Locate the cell with the specified text and output its [X, Y] center coordinate. 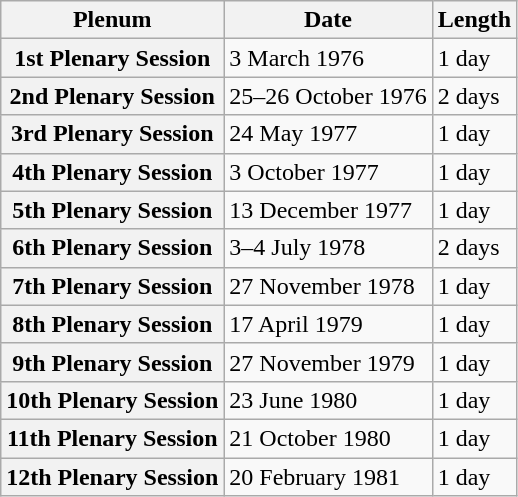
Date [328, 20]
5th Plenary Session [112, 210]
12th Plenary Session [112, 477]
1st Plenary Session [112, 58]
Length [474, 20]
9th Plenary Session [112, 362]
13 December 1977 [328, 210]
Plenum [112, 20]
10th Plenary Session [112, 400]
25–26 October 1976 [328, 96]
27 November 1978 [328, 286]
7th Plenary Session [112, 286]
8th Plenary Session [112, 324]
2nd Plenary Session [112, 96]
24 May 1977 [328, 134]
23 June 1980 [328, 400]
20 February 1981 [328, 477]
3rd Plenary Session [112, 134]
27 November 1979 [328, 362]
4th Plenary Session [112, 172]
21 October 1980 [328, 438]
17 April 1979 [328, 324]
11th Plenary Session [112, 438]
3–4 July 1978 [328, 248]
6th Plenary Session [112, 248]
3 March 1976 [328, 58]
3 October 1977 [328, 172]
